Return the [x, y] coordinate for the center point of the cell that contains the specified text.  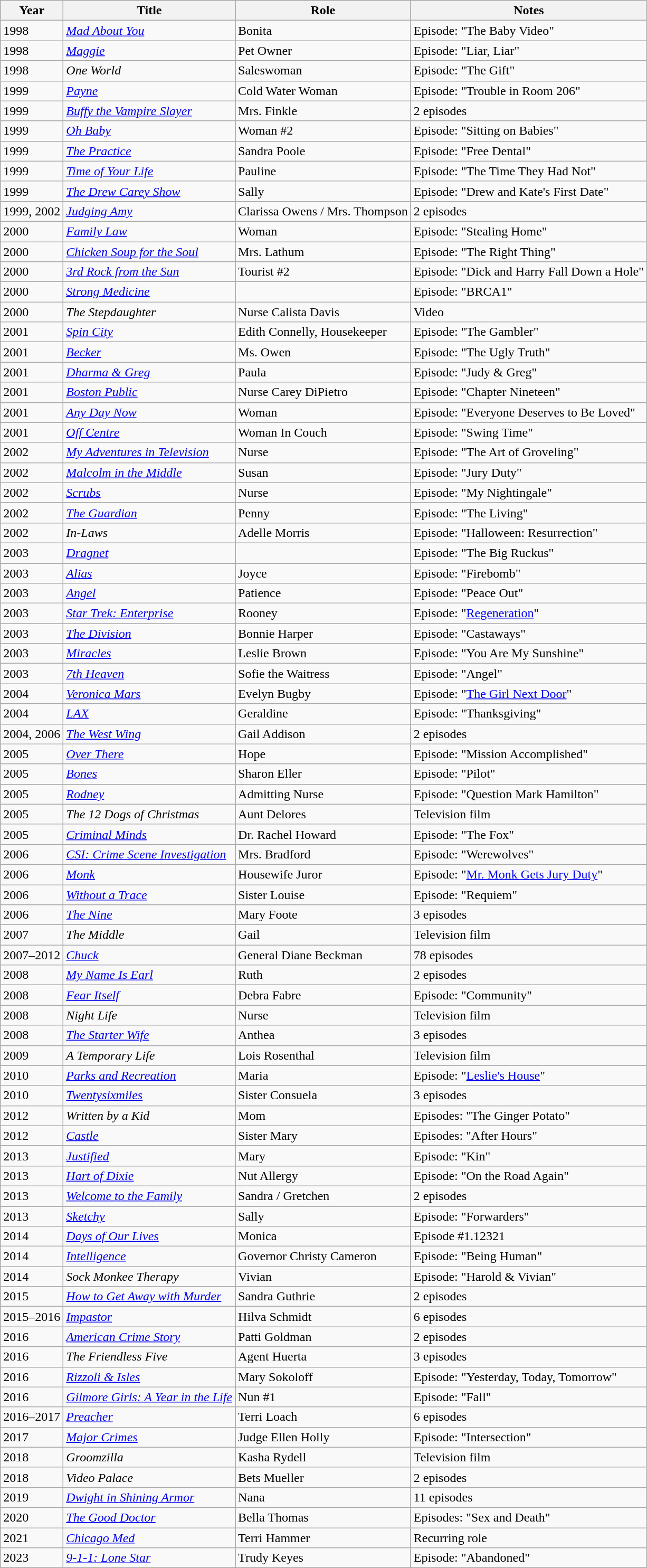
Ms. Owen [323, 352]
Maggie [149, 51]
Chicken Soup for the Soul [149, 252]
Episode: "Abandoned" [529, 1558]
Episode: "Mission Accomplished" [529, 754]
Anthea [323, 1035]
Sandra / Gretchen [323, 1196]
Hart of Dixie [149, 1176]
Hilva Schmidt [323, 1317]
Tourist #2 [323, 272]
Year [32, 11]
Mary [323, 1156]
Episodes: "Sex and Death" [529, 1517]
Maria [323, 1075]
Spin City [149, 332]
Off Centre [149, 432]
Episode: "Liar, Liar" [529, 51]
Episode: "Fall" [529, 1397]
Major Crimes [149, 1437]
Bella Thomas [323, 1517]
Welcome to the Family [149, 1196]
2007–2012 [32, 955]
Bonita [323, 31]
Episode: "Chapter Nineteen" [529, 392]
Episode: "Harold & Vivian" [529, 1277]
Episode: "Yesterday, Today, Tomorrow" [529, 1377]
Episode: "Firebomb" [529, 573]
Gail Addison [323, 734]
My Adventures in Television [149, 452]
1999, 2002 [32, 211]
2023 [32, 1558]
Episode: "The Fox" [529, 834]
Family Law [149, 231]
Episode: "The Gift" [529, 71]
Episodes: "The Ginger Potato" [529, 1116]
2007 [32, 935]
Nun #1 [323, 1397]
11 episodes [529, 1497]
Sandra Guthrie [323, 1297]
One World [149, 71]
7th Heaven [149, 674]
2019 [32, 1497]
Video Palace [149, 1477]
Bonnie Harper [323, 634]
Woman #2 [323, 131]
Bets Mueller [323, 1477]
Sister Consuela [323, 1095]
2015–2016 [32, 1317]
Trudy Keyes [323, 1558]
Episode #1.12321 [529, 1236]
Episodes: "After Hours" [529, 1136]
Pet Owner [323, 51]
General Diane Beckman [323, 955]
Episode: "Werewolves" [529, 854]
Nurse Carey DiPietro [323, 392]
The Middle [149, 935]
Intelligence [149, 1257]
Sofie the Waitress [323, 674]
Recurring role [529, 1538]
Sister Mary [323, 1136]
Episode: "The Time They Had Not" [529, 171]
Payne [149, 91]
2021 [32, 1538]
American Crime Story [149, 1337]
The 12 Dogs of Christmas [149, 814]
Mom [323, 1116]
Woman In Couch [323, 432]
Episode: "Castaways" [529, 634]
Oh Baby [149, 131]
Any Day Now [149, 412]
2020 [32, 1517]
Debra Fabre [323, 995]
Episode: "The Art of Groveling" [529, 452]
Kasha Rydell [323, 1457]
Episode: "Judy & Greg" [529, 372]
Leslie Brown [323, 654]
Chicago Med [149, 1538]
Admitting Nurse [323, 794]
The Starter Wife [149, 1035]
Episode: "Swing Time" [529, 432]
Episode: "Being Human" [529, 1257]
2017 [32, 1437]
Patience [323, 593]
Sock Monkee Therapy [149, 1277]
Hope [323, 754]
Terri Loach [323, 1417]
Justified [149, 1156]
Scrubs [149, 493]
Episode: "Forwarders" [529, 1216]
3rd Rock from the Sun [149, 272]
Episode: "Question Mark Hamilton" [529, 794]
Episode: "Kin" [529, 1156]
Buffy the Vampire Slayer [149, 111]
Role [323, 11]
Episode: "The Living" [529, 513]
Sandra Poole [323, 151]
Title [149, 11]
Judging Amy [149, 211]
Dwight in Shining Armor [149, 1497]
Written by a Kid [149, 1116]
Episode: "Jury Duty" [529, 473]
Episode: "The Big Ruckus" [529, 553]
The Friendless Five [149, 1357]
Sharon Eller [323, 774]
Vivian [323, 1277]
Bones [149, 774]
Episode: "Pilot" [529, 774]
Patti Goldman [323, 1337]
Adelle Morris [323, 533]
Episode: "BRCA1" [529, 292]
Judge Ellen Holly [323, 1437]
Sketchy [149, 1216]
LAX [149, 714]
Rizzoli & Isles [149, 1377]
Pauline [323, 171]
Impastor [149, 1317]
Episode: "The Right Thing" [529, 252]
The Division [149, 634]
Episode: "Angel" [529, 674]
CSI: Crime Scene Investigation [149, 854]
Dr. Rachel Howard [323, 834]
Aunt Delores [323, 814]
Dragnet [149, 553]
Paula [323, 372]
Alias [149, 573]
Episode: "Peace Out" [529, 593]
Saleswoman [323, 71]
Nut Allergy [323, 1176]
Mad About You [149, 31]
Joyce [323, 573]
Nurse Calista Davis [323, 312]
Episode: "The Baby Video" [529, 31]
Lois Rosenthal [323, 1055]
Becker [149, 352]
Video [529, 312]
78 episodes [529, 955]
Episode: "Leslie's House" [529, 1075]
Star Trek: Enterprise [149, 613]
Nana [323, 1497]
Episode: "Trouble in Room 206" [529, 91]
In-Laws [149, 533]
Mary Sokoloff [323, 1377]
Parks and Recreation [149, 1075]
The Stepdaughter [149, 312]
Episode: "Stealing Home" [529, 231]
Episode: "Community" [529, 995]
Criminal Minds [149, 834]
2016–2017 [32, 1417]
Cold Water Woman [323, 91]
Episode: "The Ugly Truth" [529, 352]
Veronica Mars [149, 694]
Mrs. Bradford [323, 854]
Over There [149, 754]
Episode: "You Are My Sunshine" [529, 654]
Episode: "Sitting on Babies" [529, 131]
Episode: "Regeneration" [529, 613]
Agent Huerta [323, 1357]
Penny [323, 513]
2009 [32, 1055]
Rodney [149, 794]
Monica [323, 1236]
The Nine [149, 915]
Episode: "Drew and Kate's First Date" [529, 191]
Castle [149, 1136]
Geraldine [323, 714]
Episode: "Requiem" [529, 895]
Fear Itself [149, 995]
Angel [149, 593]
Episode: "Mr. Monk Gets Jury Duty" [529, 874]
Susan [323, 473]
Edith Connelly, Housekeeper [323, 332]
Mary Foote [323, 915]
Gail [323, 935]
Gilmore Girls: A Year in the Life [149, 1397]
Episode: "Intersection" [529, 1437]
Clarissa Owens / Mrs. Thompson [323, 211]
The Practice [149, 151]
Without a Trace [149, 895]
Days of Our Lives [149, 1236]
Mrs. Lathum [323, 252]
9-1-1: Lone Star [149, 1558]
Episode: "The Gambler" [529, 332]
The Drew Carey Show [149, 191]
The Good Doctor [149, 1517]
Chuck [149, 955]
How to Get Away with Murder [149, 1297]
Episode: "Everyone Deserves to Be Loved" [529, 412]
Episode: "On the Road Again" [529, 1176]
Notes [529, 11]
Episode: "Thanksgiving" [529, 714]
My Name Is Earl [149, 975]
The West Wing [149, 734]
Evelyn Bugby [323, 694]
Strong Medicine [149, 292]
Miracles [149, 654]
Episode: "Halloween: Resurrection" [529, 533]
Episode: "The Girl Next Door" [529, 694]
Night Life [149, 1015]
Preacher [149, 1417]
Episode: "Free Dental" [529, 151]
Episode: "My Nightingale" [529, 493]
Groomzilla [149, 1457]
Housewife Juror [323, 874]
Sister Louise [323, 895]
2015 [32, 1297]
A Temporary Life [149, 1055]
Episode: "Dick and Harry Fall Down a Hole" [529, 272]
Terri Hammer [323, 1538]
Mrs. Finkle [323, 111]
Time of Your Life [149, 171]
Boston Public [149, 392]
Twentysixmiles [149, 1095]
2004, 2006 [32, 734]
The Guardian [149, 513]
Governor Christy Cameron [323, 1257]
Monk [149, 874]
Dharma & Greg [149, 372]
Malcolm in the Middle [149, 473]
Rooney [323, 613]
Ruth [323, 975]
